Determine the (x, y) coordinate at the center of the cell enclosing the given text.  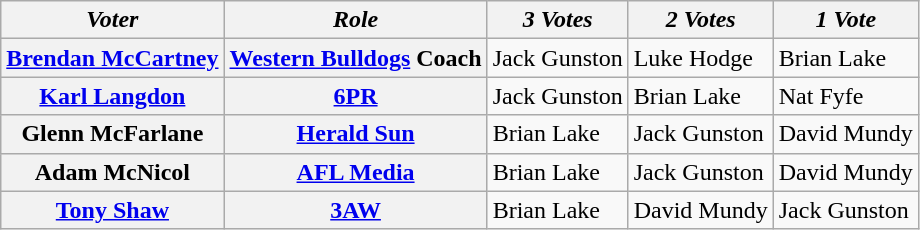
3AW (356, 210)
3 Votes (558, 20)
Herald Sun (356, 134)
1 Vote (846, 20)
Nat Fyfe (846, 96)
Karl Langdon (112, 96)
Adam McNicol (112, 172)
Luke Hodge (700, 58)
2 Votes (700, 20)
AFL Media (356, 172)
Role (356, 20)
Western Bulldogs Coach (356, 58)
Glenn McFarlane (112, 134)
Brendan McCartney (112, 58)
Voter (112, 20)
Tony Shaw (112, 210)
6PR (356, 96)
